Return the [x, y] coordinate for the center point of the cell that contains the specified text.  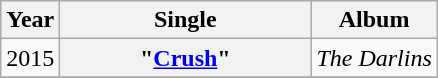
Album [374, 20]
The Darlins [374, 58]
2015 [30, 58]
Single [186, 20]
"Crush" [186, 58]
Year [30, 20]
